Scan for the cell matching the given text and deliver its (x, y) coordinate at center. 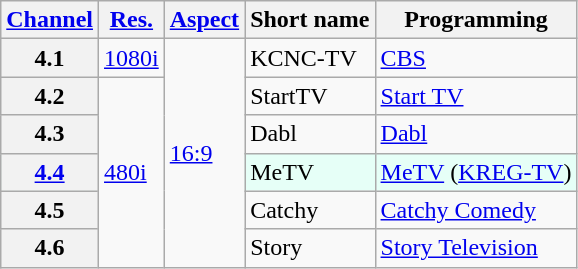
16:9 (204, 153)
StartTV (310, 96)
MeTV (310, 172)
Catchy Comedy (476, 210)
Start TV (476, 96)
Catchy (310, 210)
4.3 (50, 134)
Res. (132, 20)
4.4 (50, 172)
4.5 (50, 210)
Aspect (204, 20)
Story (310, 248)
KCNC-TV (310, 58)
Programming (476, 20)
Channel (50, 20)
4.1 (50, 58)
Short name (310, 20)
MeTV (KREG-TV) (476, 172)
1080i (132, 58)
4.2 (50, 96)
CBS (476, 58)
480i (132, 172)
4.6 (50, 248)
Story Television (476, 248)
